Find where the given text appears and provide that cell's center as [X, Y] coordinate. 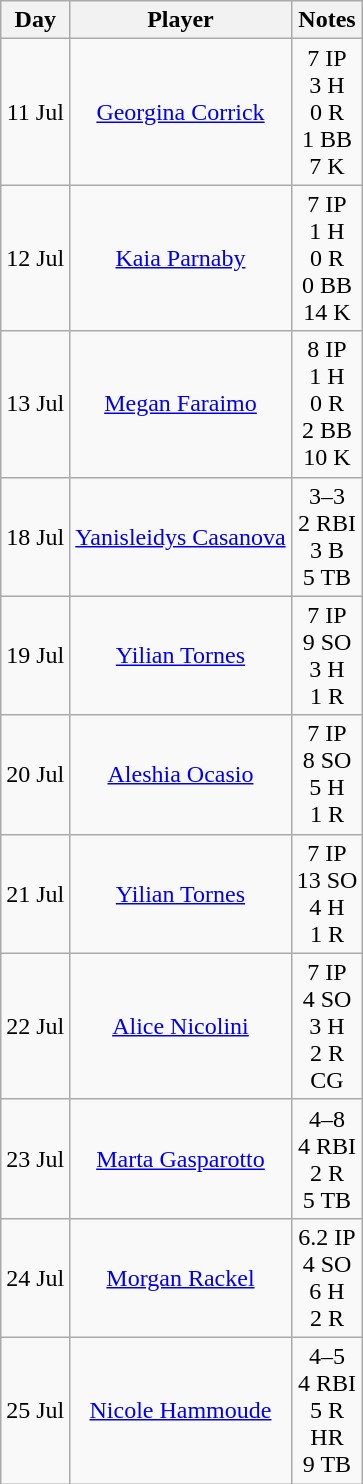
21 Jul [36, 894]
6.2 IP4 SO6 H2 R [327, 1278]
20 Jul [36, 774]
4–84 RBI2 R5 TB [327, 1158]
25 Jul [36, 1410]
8 IP1 H0 R2 BB10 K [327, 404]
7 IP4 SO3 H2 RCG [327, 1026]
7 IP1 H0 R0 BB14 K [327, 258]
22 Jul [36, 1026]
12 Jul [36, 258]
13 Jul [36, 404]
Yanisleidys Casanova [180, 536]
18 Jul [36, 536]
24 Jul [36, 1278]
7 IP13 SO4 H1 R [327, 894]
Day [36, 20]
Marta Gasparotto [180, 1158]
23 Jul [36, 1158]
Megan Faraimo [180, 404]
Kaia Parnaby [180, 258]
Notes [327, 20]
11 Jul [36, 112]
Aleshia Ocasio [180, 774]
Georgina Corrick [180, 112]
Nicole Hammoude [180, 1410]
7 IP9 SO3 H1 R [327, 656]
Player [180, 20]
19 Jul [36, 656]
7 IP8 SO5 H1 R [327, 774]
7 IP3 H0 R1 BB7 K [327, 112]
4–54 RBI5 RHR9 TB [327, 1410]
Morgan Rackel [180, 1278]
Alice Nicolini [180, 1026]
3–32 RBI3 B5 TB [327, 536]
